Capture the cell that displays the provided text and extract its [X, Y] central coordinate. 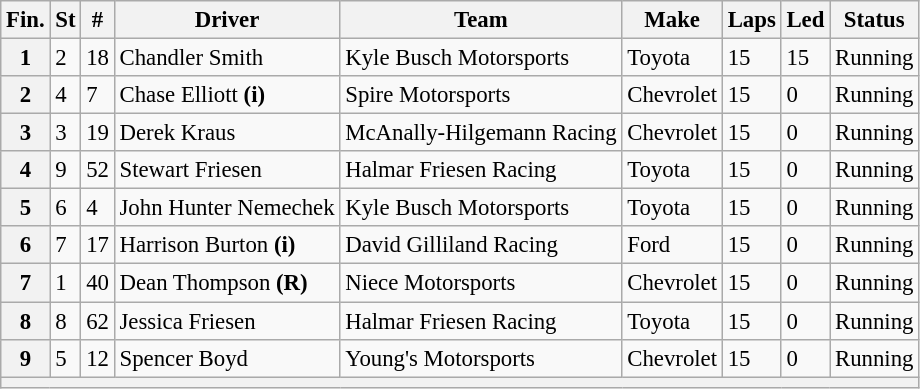
Team [481, 20]
Chandler Smith [227, 58]
Chase Elliott (i) [227, 95]
Dean Thompson (R) [227, 283]
Harrison Burton (i) [227, 245]
McAnally-Hilgemann Racing [481, 133]
Make [672, 20]
# [98, 20]
Led [806, 20]
12 [98, 358]
Young's Motorsports [481, 358]
Ford [672, 245]
Derek Kraus [227, 133]
Status [874, 20]
Driver [227, 20]
St [66, 20]
Jessica Friesen [227, 321]
Laps [752, 20]
Fin. [26, 20]
17 [98, 245]
40 [98, 283]
John Hunter Nemechek [227, 208]
Spire Motorsports [481, 95]
52 [98, 170]
62 [98, 321]
18 [98, 58]
Stewart Friesen [227, 170]
19 [98, 133]
Niece Motorsports [481, 283]
David Gilliland Racing [481, 245]
Spencer Boyd [227, 358]
